Extract the (x, y) coordinate from the center of the cell holding the provided text.  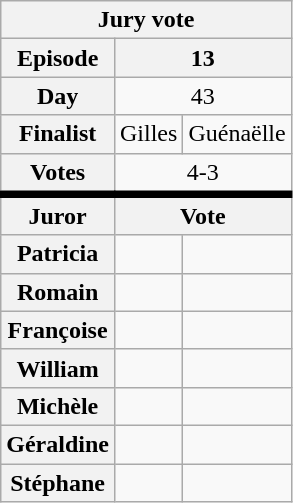
Votes (58, 174)
Episode (58, 58)
Stéphane (58, 483)
William (58, 368)
Vote (202, 214)
Michèle (58, 406)
13 (202, 58)
Géraldine (58, 444)
Day (58, 96)
Jury vote (146, 20)
43 (202, 96)
Romain (58, 292)
Finalist (58, 134)
Françoise (58, 330)
4-3 (202, 174)
Guénaëlle (237, 134)
Juror (58, 214)
Patricia (58, 254)
Gilles (148, 134)
